Return the (X, Y) coordinate for the center point of the cell that contains the specified text.  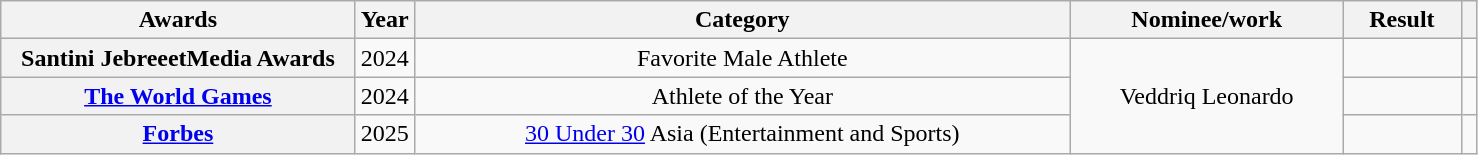
2025 (384, 134)
Forbes (178, 134)
30 Under 30 Asia (Entertainment and Sports) (742, 134)
Result (1402, 20)
Year (384, 20)
Veddriq Leonardo (1206, 96)
Favorite Male Athlete (742, 58)
Awards (178, 20)
Athlete of the Year (742, 96)
Nominee/work (1206, 20)
The World Games (178, 96)
Santini JebreeetMedia Awards (178, 58)
Category (742, 20)
